Return the [x, y] coordinate for the center point of the cell that contains the specified text.  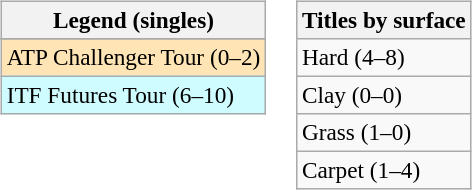
Titles by surface [384, 20]
Grass (1–0) [384, 133]
Clay (0–0) [384, 95]
ATP Challenger Tour (0–2) [133, 57]
Hard (4–8) [384, 57]
ITF Futures Tour (6–10) [133, 95]
Carpet (1–4) [384, 171]
Legend (singles) [133, 20]
